Scan for the cell matching the given text and deliver its (X, Y) coordinate at center. 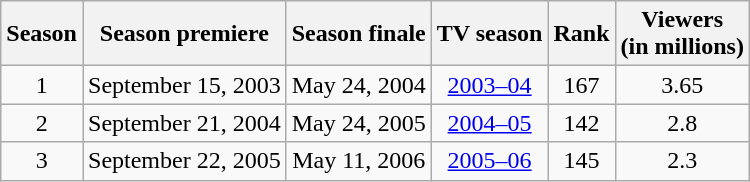
September 15, 2003 (184, 85)
Season (42, 34)
May 24, 2005 (358, 123)
142 (582, 123)
Season premiere (184, 34)
September 22, 2005 (184, 161)
2004–05 (490, 123)
2.8 (682, 123)
Viewers(in millions) (682, 34)
May 11, 2006 (358, 161)
3.65 (682, 85)
3 (42, 161)
2.3 (682, 161)
2003–04 (490, 85)
May 24, 2004 (358, 85)
2005–06 (490, 161)
167 (582, 85)
Season finale (358, 34)
2 (42, 123)
TV season (490, 34)
1 (42, 85)
September 21, 2004 (184, 123)
145 (582, 161)
Rank (582, 34)
